Search for the cell housing the specified text and yield its [X, Y] center coordinate. 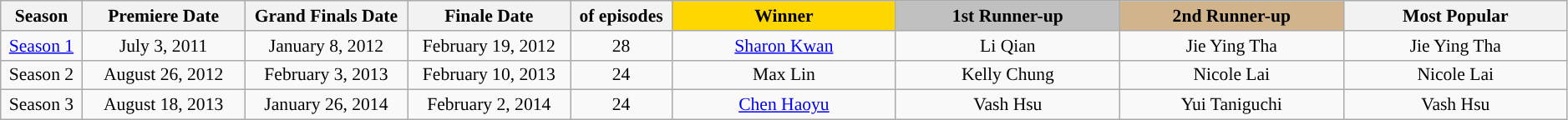
February 19, 2012 [490, 46]
Chen Haoyu [784, 105]
Grand Finals Date [326, 16]
Kelly Chung [1007, 75]
Yui Taniguchi [1231, 105]
28 [622, 46]
2nd Runner-up [1231, 16]
February 10, 2013 [490, 75]
February 2, 2014 [490, 105]
Season [42, 16]
August 26, 2012 [164, 75]
August 18, 2013 [164, 105]
Finale Date [490, 16]
January 26, 2014 [326, 105]
Season 3 [42, 105]
of episodes [622, 16]
Winner [784, 16]
Sharon Kwan [784, 46]
Most Popular [1455, 16]
Premiere Date [164, 16]
February 3, 2013 [326, 75]
1st Runner-up [1007, 16]
Max Lin [784, 75]
July 3, 2011 [164, 46]
Li Qian [1007, 46]
Season 2 [42, 75]
January 8, 2012 [326, 46]
Season 1 [42, 46]
